Pinpoint the cell where the given text exists, returning its (X, Y) midpoint coordinate. 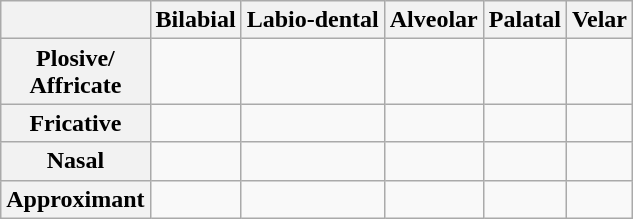
Alveolar (434, 20)
Palatal (524, 20)
Fricative (76, 123)
Labio-dental (312, 20)
Bilabial (196, 20)
Nasal (76, 161)
Velar (599, 20)
Approximant (76, 199)
Plosive/Affricate (76, 72)
